Return the [x, y] coordinate for the center point of the cell that contains the specified text.  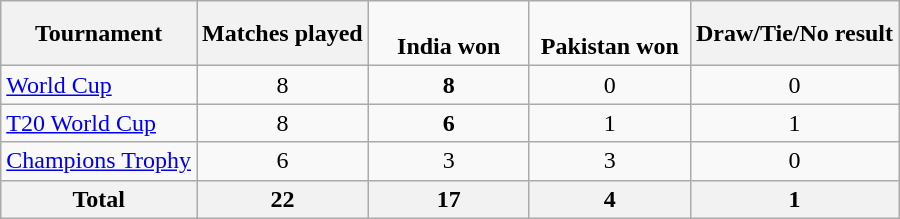
World Cup [99, 85]
India won [448, 34]
Champions Trophy [99, 161]
T20 World Cup [99, 123]
4 [610, 199]
22 [283, 199]
17 [448, 199]
Draw/Tie/No result [794, 34]
Matches played [283, 34]
Tournament [99, 34]
Pakistan won [610, 34]
Total [99, 199]
